Provide the [X, Y] coordinate of the cell's center where the given text is located.  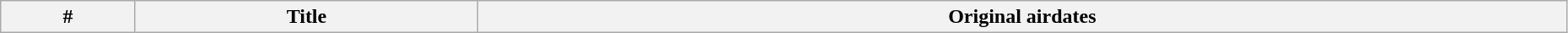
Title [306, 17]
# [68, 17]
Original airdates [1022, 17]
